Search for the cell housing the specified text and yield its [X, Y] center coordinate. 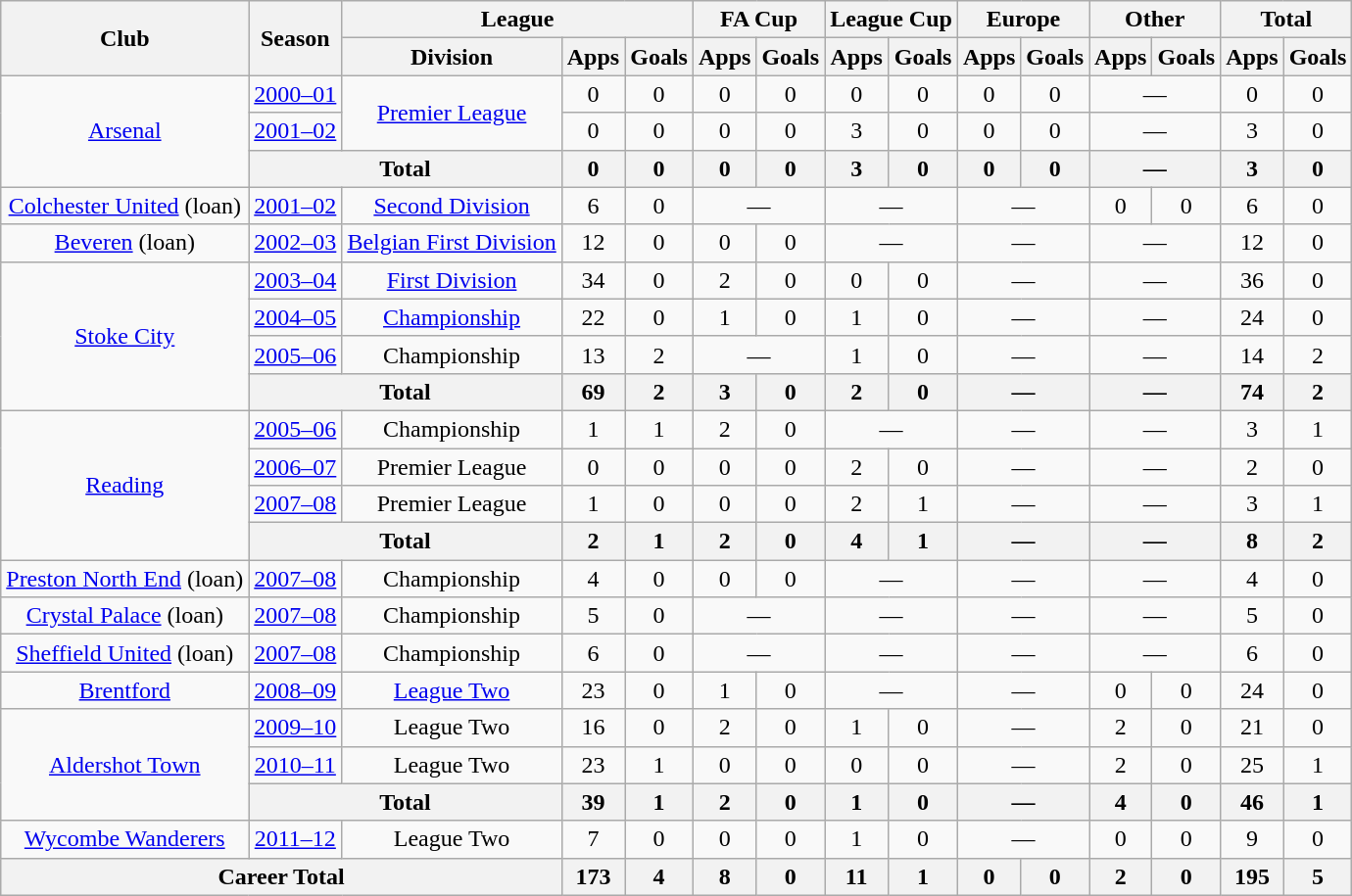
Stoke City [125, 336]
34 [593, 280]
Aldershot Town [125, 765]
25 [1252, 765]
9 [1252, 839]
2010–11 [296, 765]
2003–04 [296, 280]
Beveren (loan) [125, 243]
7 [593, 839]
11 [856, 876]
League [517, 20]
Colchester United (loan) [125, 206]
13 [593, 354]
Career Total [282, 876]
2009–10 [296, 728]
Preston North End (loan) [125, 579]
14 [1252, 354]
21 [1252, 728]
FA Cup [758, 20]
2008–09 [296, 690]
2004–05 [296, 317]
Wycombe Wanderers [125, 839]
First Division [452, 280]
2006–07 [296, 467]
195 [1252, 876]
Division [452, 57]
Season [296, 38]
74 [1252, 392]
22 [593, 317]
2011–12 [296, 839]
Crystal Palace (loan) [125, 616]
League Cup [892, 20]
36 [1252, 280]
Arsenal [125, 131]
Sheffield United (loan) [125, 653]
2002–03 [296, 243]
Other [1155, 20]
Europe [1023, 20]
Brentford [125, 690]
Second Division [452, 206]
69 [593, 392]
39 [593, 802]
2000–01 [296, 94]
46 [1252, 802]
16 [593, 728]
173 [593, 876]
Reading [125, 485]
Club [125, 38]
Belgian First Division [452, 243]
